Extract the (X, Y) coordinate from the center of the cell holding the provided text.  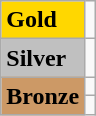
Bronze (43, 96)
Silver (43, 58)
Gold (43, 20)
